Output the [x, y] coordinate of the center of the cell containing the given text.  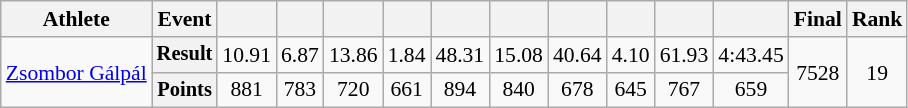
Event [185, 19]
767 [684, 90]
7528 [818, 72]
4.10 [631, 55]
783 [300, 90]
19 [878, 72]
Rank [878, 19]
61.93 [684, 55]
13.86 [354, 55]
Result [185, 55]
Final [818, 19]
10.91 [246, 55]
48.31 [460, 55]
6.87 [300, 55]
Points [185, 90]
15.08 [518, 55]
4:43.45 [750, 55]
Athlete [76, 19]
720 [354, 90]
Zsombor Gálpál [76, 72]
659 [750, 90]
645 [631, 90]
840 [518, 90]
894 [460, 90]
881 [246, 90]
1.84 [407, 55]
40.64 [578, 55]
661 [407, 90]
678 [578, 90]
